Capture the cell that displays the provided text and extract its [x, y] central coordinate. 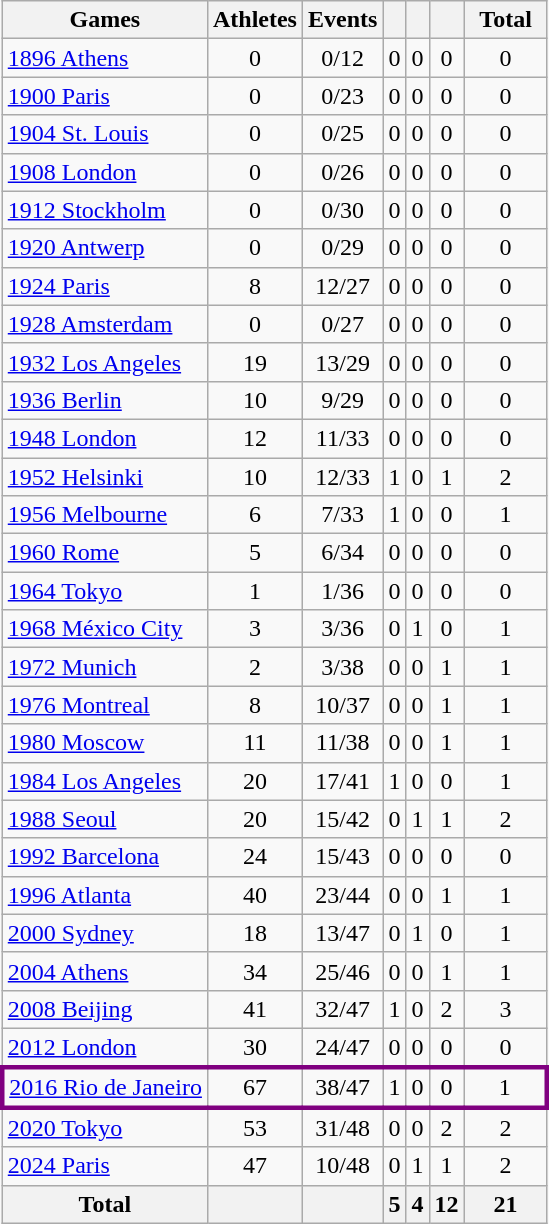
10/48 [342, 1166]
3/38 [342, 667]
40 [254, 895]
15/42 [342, 819]
1928 Amsterdam [104, 324]
21 [506, 1204]
2012 London [104, 1047]
0/30 [342, 210]
Events [342, 20]
1908 London [104, 172]
1948 London [104, 438]
38/47 [342, 1086]
1976 Montreal [104, 705]
2020 Tokyo [104, 1128]
2016 Rio de Janeiro [104, 1086]
4 [418, 1204]
0/27 [342, 324]
17/41 [342, 781]
1936 Berlin [104, 400]
2024 Paris [104, 1166]
1/36 [342, 591]
30 [254, 1047]
1968 México City [104, 629]
1984 Los Angeles [104, 781]
23/44 [342, 895]
1996 Atlanta [104, 895]
12/27 [342, 286]
1952 Helsinki [104, 477]
1912 Stockholm [104, 210]
1972 Munich [104, 667]
24/47 [342, 1047]
18 [254, 933]
Athletes [254, 20]
6 [254, 515]
1960 Rome [104, 553]
1980 Moscow [104, 743]
2004 Athens [104, 971]
3/36 [342, 629]
10/37 [342, 705]
41 [254, 1009]
25/46 [342, 971]
1900 Paris [104, 96]
6/34 [342, 553]
Games [104, 20]
0/23 [342, 96]
1956 Melbourne [104, 515]
1988 Seoul [104, 819]
0/29 [342, 248]
24 [254, 857]
11/33 [342, 438]
7/33 [342, 515]
11/38 [342, 743]
53 [254, 1128]
34 [254, 971]
1964 Tokyo [104, 591]
1896 Athens [104, 58]
1924 Paris [104, 286]
11 [254, 743]
0/26 [342, 172]
47 [254, 1166]
13/29 [342, 362]
2008 Beijing [104, 1009]
0/25 [342, 134]
15/43 [342, 857]
2000 Sydney [104, 933]
19 [254, 362]
1932 Los Angeles [104, 362]
1920 Antwerp [104, 248]
32/47 [342, 1009]
12/33 [342, 477]
9/29 [342, 400]
1992 Barcelona [104, 857]
1904 St. Louis [104, 134]
67 [254, 1086]
31/48 [342, 1128]
13/47 [342, 933]
0/12 [342, 58]
